Pinpoint the cell where the given text exists, returning its [x, y] midpoint coordinate. 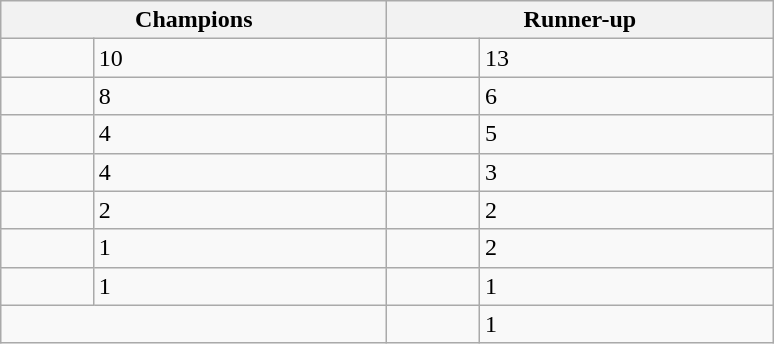
13 [626, 58]
8 [240, 96]
Runner-up [580, 20]
10 [240, 58]
3 [626, 172]
Champions [194, 20]
6 [626, 96]
5 [626, 134]
